Capture the cell that displays the provided text and extract its (x, y) central coordinate. 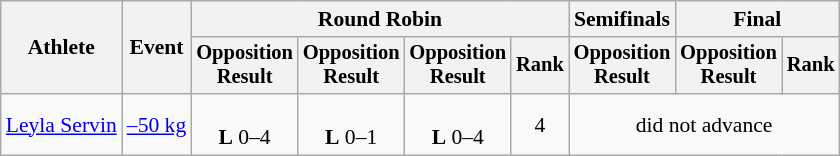
L 0–1 (352, 124)
Event (156, 48)
Semifinals (622, 19)
Round Robin (380, 19)
Leyla Servin (62, 124)
Final (757, 19)
4 (540, 124)
–50 kg (156, 124)
did not advance (704, 124)
Athlete (62, 48)
